Identify which cell holds the provided text, then report its (X, Y) central coordinate. 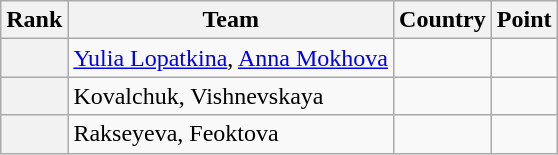
Country (443, 20)
Rank (34, 20)
Point (524, 20)
Team (231, 20)
Kovalchuk, Vishnevskaya (231, 96)
Rakseyeva, Feoktova (231, 134)
Yulia Lopatkina, Anna Mokhova (231, 58)
